Search for the cell housing the specified text and yield its (x, y) center coordinate. 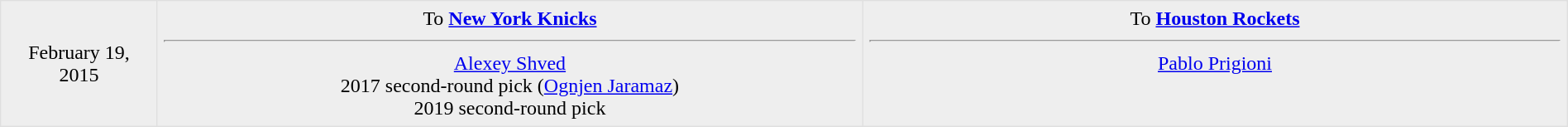
To Houston RocketsPablo Prigioni (1216, 64)
February 19, 2015 (79, 64)
To New York KnicksAlexey Shved2017 second-round pick (Ognjen Jaramaz)2019 second-round pick (509, 64)
